Scan for the cell matching the given text and deliver its (X, Y) coordinate at center. 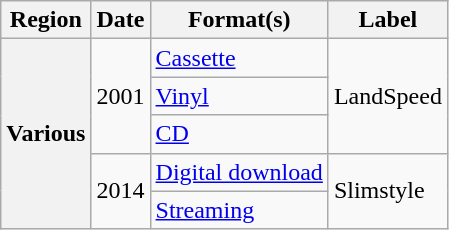
Various (46, 134)
Streaming (239, 210)
Label (388, 20)
CD (239, 134)
LandSpeed (388, 96)
Date (120, 20)
Digital download (239, 172)
Format(s) (239, 20)
Vinyl (239, 96)
Cassette (239, 58)
Region (46, 20)
2014 (120, 191)
Slimstyle (388, 191)
2001 (120, 96)
